Output the (X, Y) coordinate of the center of the cell containing the given text.  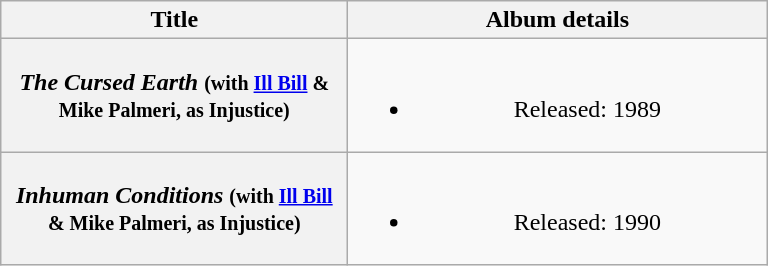
Released: 1990 (558, 208)
Released: 1989 (558, 96)
Inhuman Conditions (with Ill Bill & Mike Palmeri, as Injustice) (174, 208)
Title (174, 20)
The Cursed Earth (with Ill Bill & Mike Palmeri, as Injustice) (174, 96)
Album details (558, 20)
